Search for the cell housing the specified text and yield its [x, y] center coordinate. 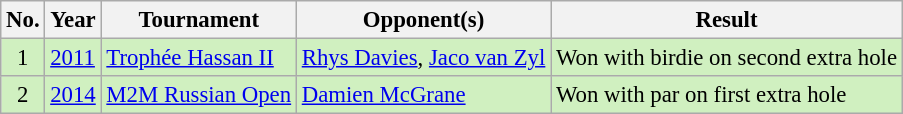
2011 [73, 58]
Tournament [198, 20]
Opponent(s) [423, 20]
Damien McGrane [423, 95]
Won with birdie on second extra hole [727, 58]
Trophée Hassan II [198, 58]
2014 [73, 95]
M2M Russian Open [198, 95]
Rhys Davies, Jaco van Zyl [423, 58]
No. [23, 20]
Won with par on first extra hole [727, 95]
2 [23, 95]
1 [23, 58]
Year [73, 20]
Result [727, 20]
